Determine the [X, Y] coordinate at the center of the cell enclosing the given text.  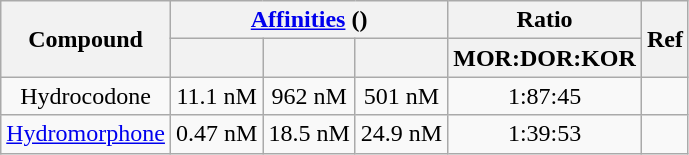
Ref [664, 39]
501 nM [401, 96]
11.1 nM [216, 96]
Ratio [545, 20]
Hydromorphone [86, 134]
1:87:45 [545, 96]
Hydrocodone [86, 96]
24.9 nM [401, 134]
18.5 nM [309, 134]
1:39:53 [545, 134]
Compound [86, 39]
MOR:DOR:KOR [545, 58]
0.47 nM [216, 134]
962 nM [309, 96]
Affinities () [308, 20]
